Output the [X, Y] coordinate of the center of the cell containing the given text.  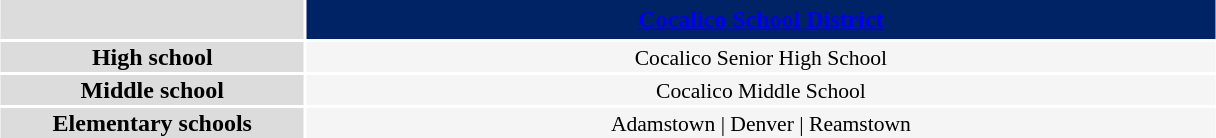
Elementary schools [152, 123]
Adamstown | Denver | Reamstown [762, 123]
Cocalico Senior High School [762, 57]
Cocalico Middle School [762, 90]
Cocalico School District [762, 20]
Middle school [152, 90]
High school [152, 57]
